Provide the [x, y] coordinate of the cell's center where the given text is located.  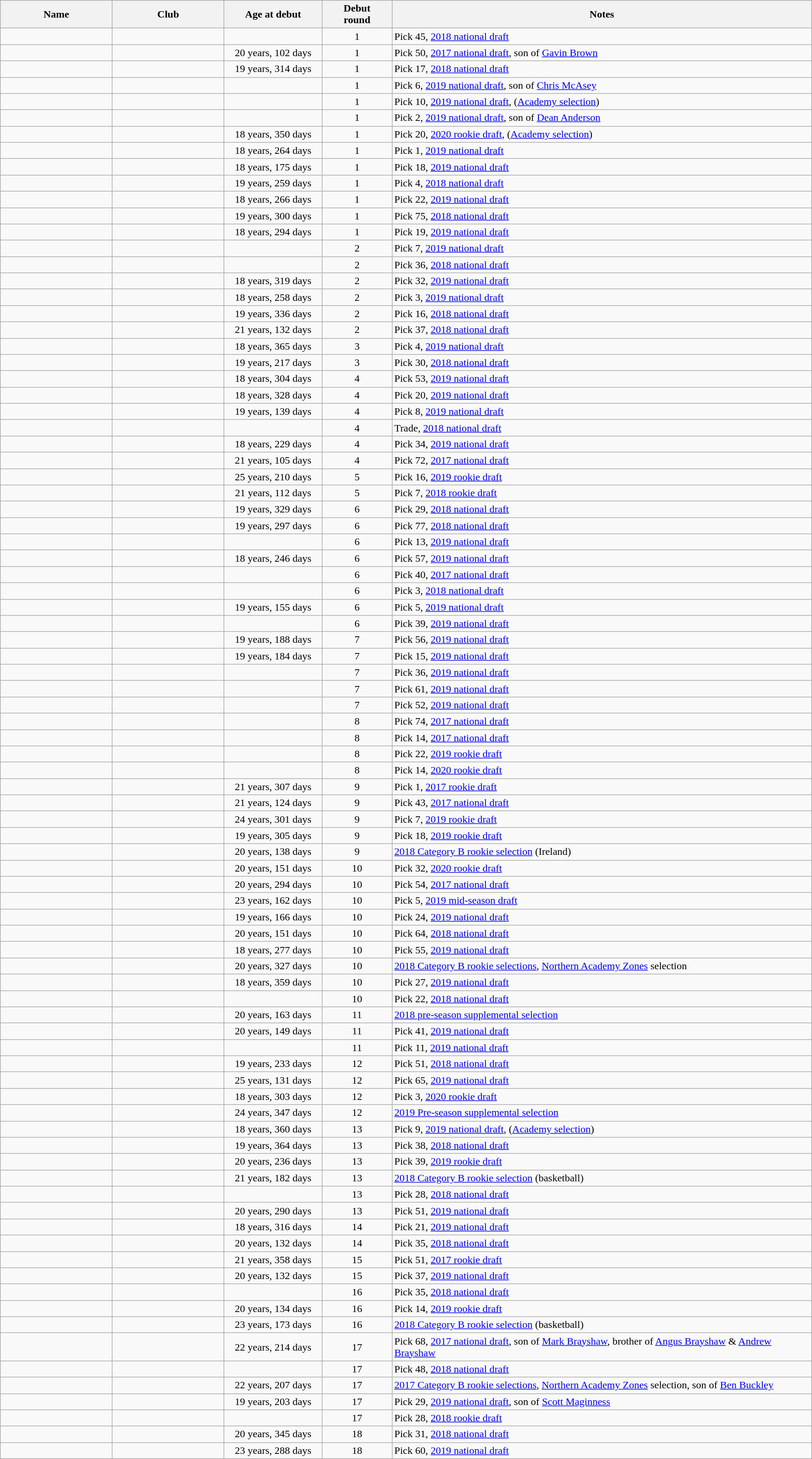
18 years, 360 days [273, 1129]
20 years, 138 days [273, 852]
Age at debut [273, 15]
Pick 28, 2018 rookie draft [602, 1418]
Pick 19, 2019 national draft [602, 232]
19 years, 336 days [273, 314]
23 years, 288 days [273, 1450]
Pick 52, 2019 national draft [602, 705]
Pick 21, 2019 national draft [602, 1227]
Pick 51, 2017 rookie draft [602, 1259]
18 years, 246 days [273, 558]
Pick 7, 2018 rookie draft [602, 493]
Pick 8, 2019 national draft [602, 411]
Pick 36, 2019 national draft [602, 672]
Pick 29, 2018 national draft [602, 509]
Pick 51, 2019 national draft [602, 1210]
22 years, 207 days [273, 1385]
18 years, 316 days [273, 1227]
Pick 6, 2019 national draft, son of Chris McAsey [602, 85]
Pick 77, 2018 national draft [602, 526]
Pick 72, 2017 national draft [602, 460]
20 years, 236 days [273, 1162]
18 years, 229 days [273, 444]
Pick 57, 2019 national draft [602, 558]
18 years, 303 days [273, 1096]
21 years, 112 days [273, 493]
Pick 3, 2018 national draft [602, 591]
18 years, 319 days [273, 281]
2017 Category B rookie selections, Northern Academy Zones selection, son of Ben Buckley [602, 1385]
Pick 40, 2017 national draft [602, 575]
18 years, 294 days [273, 232]
Name [57, 15]
Pick 45, 2018 national draft [602, 36]
Pick 16, 2018 national draft [602, 314]
21 years, 307 days [273, 787]
Trade, 2018 national draft [602, 428]
2018 pre-season supplemental selection [602, 1015]
25 years, 131 days [273, 1080]
2019 Pre-season supplemental selection [602, 1113]
Pick 22, 2018 national draft [602, 999]
19 years, 314 days [273, 69]
19 years, 184 days [273, 656]
Pick 2, 2019 national draft, son of Dean Anderson [602, 118]
Pick 3, 2020 rookie draft [602, 1096]
Pick 74, 2017 national draft [602, 721]
21 years, 105 days [273, 460]
Pick 4, 2018 national draft [602, 183]
Pick 51, 2018 national draft [602, 1064]
Pick 31, 2018 national draft [602, 1434]
Pick 22, 2019 rookie draft [602, 754]
20 years, 134 days [273, 1309]
24 years, 347 days [273, 1113]
Pick 1, 2019 national draft [602, 150]
Pick 30, 2018 national draft [602, 363]
Pick 50, 2017 national draft, son of Gavin Brown [602, 53]
Pick 43, 2017 national draft [602, 803]
20 years, 163 days [273, 1015]
Pick 75, 2018 national draft [602, 216]
18 years, 258 days [273, 297]
Pick 16, 2019 rookie draft [602, 477]
Pick 37, 2019 national draft [602, 1276]
Pick 22, 2019 national draft [602, 199]
19 years, 155 days [273, 607]
21 years, 132 days [273, 330]
Pick 32, 2020 rookie draft [602, 868]
2018 Category B rookie selections, Northern Academy Zones selection [602, 966]
Pick 7, 2019 national draft [602, 249]
Pick 11, 2019 national draft [602, 1048]
Pick 39, 2019 rookie draft [602, 1162]
Pick 64, 2018 national draft [602, 933]
Notes [602, 15]
19 years, 233 days [273, 1064]
Pick 20, 2019 national draft [602, 395]
Pick 14, 2020 rookie draft [602, 770]
Pick 36, 2018 national draft [602, 265]
Pick 55, 2019 national draft [602, 950]
Pick 14, 2017 national draft [602, 737]
19 years, 300 days [273, 216]
18 years, 359 days [273, 982]
20 years, 345 days [273, 1434]
19 years, 329 days [273, 509]
19 years, 166 days [273, 917]
Pick 10, 2019 national draft, (Academy selection) [602, 102]
Pick 18, 2019 national draft [602, 167]
Pick 38, 2018 national draft [602, 1145]
23 years, 173 days [273, 1325]
23 years, 162 days [273, 901]
Pick 27, 2019 national draft [602, 982]
Pick 56, 2019 national draft [602, 640]
Pick 7, 2019 rookie draft [602, 819]
Pick 48, 2018 national draft [602, 1369]
19 years, 203 days [273, 1402]
25 years, 210 days [273, 477]
20 years, 294 days [273, 884]
18 years, 175 days [273, 167]
Pick 24, 2019 national draft [602, 917]
Pick 15, 2019 national draft [602, 656]
Pick 54, 2017 national draft [602, 884]
18 years, 277 days [273, 950]
Pick 39, 2019 national draft [602, 623]
21 years, 182 days [273, 1178]
19 years, 188 days [273, 640]
Pick 13, 2019 national draft [602, 542]
Debutround [357, 15]
20 years, 327 days [273, 966]
Pick 9, 2019 national draft, (Academy selection) [602, 1129]
Pick 20, 2020 rookie draft, (Academy selection) [602, 134]
18 years, 304 days [273, 379]
18 years, 264 days [273, 150]
Pick 5, 2019 national draft [602, 607]
Pick 14, 2019 rookie draft [602, 1309]
22 years, 214 days [273, 1347]
Pick 65, 2019 national draft [602, 1080]
Club [168, 15]
20 years, 149 days [273, 1031]
18 years, 328 days [273, 395]
Pick 5, 2019 mid-season draft [602, 901]
Pick 1, 2017 rookie draft [602, 787]
Pick 37, 2018 national draft [602, 330]
Pick 4, 2019 national draft [602, 346]
Pick 41, 2019 national draft [602, 1031]
21 years, 124 days [273, 803]
18 years, 266 days [273, 199]
20 years, 290 days [273, 1210]
19 years, 305 days [273, 836]
Pick 29, 2019 national draft, son of Scott Maginness [602, 1402]
20 years, 102 days [273, 53]
18 years, 350 days [273, 134]
Pick 18, 2019 rookie draft [602, 836]
Pick 28, 2018 national draft [602, 1194]
2018 Category B rookie selection (Ireland) [602, 852]
18 years, 365 days [273, 346]
Pick 68, 2017 national draft, son of Mark Brayshaw, brother of Angus Brayshaw & Andrew Brayshaw [602, 1347]
Pick 3, 2019 national draft [602, 297]
19 years, 364 days [273, 1145]
Pick 32, 2019 national draft [602, 281]
Pick 61, 2019 national draft [602, 689]
24 years, 301 days [273, 819]
19 years, 259 days [273, 183]
19 years, 297 days [273, 526]
Pick 60, 2019 national draft [602, 1450]
Pick 17, 2018 national draft [602, 69]
Pick 34, 2019 national draft [602, 444]
19 years, 139 days [273, 411]
Pick 53, 2019 national draft [602, 379]
19 years, 217 days [273, 363]
21 years, 358 days [273, 1259]
